Pinpoint the cell where the given text exists, returning its [x, y] midpoint coordinate. 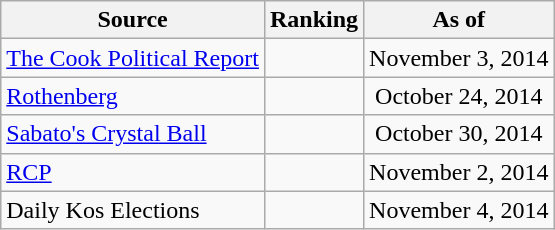
October 30, 2014 [459, 134]
RCP [133, 172]
The Cook Political Report [133, 58]
November 2, 2014 [459, 172]
October 24, 2014 [459, 96]
Source [133, 20]
Sabato's Crystal Ball [133, 134]
As of [459, 20]
Ranking [314, 20]
November 4, 2014 [459, 210]
November 3, 2014 [459, 58]
Daily Kos Elections [133, 210]
Rothenberg [133, 96]
